Detect which cell encompasses the target text, then output its [x, y] center coordinate. 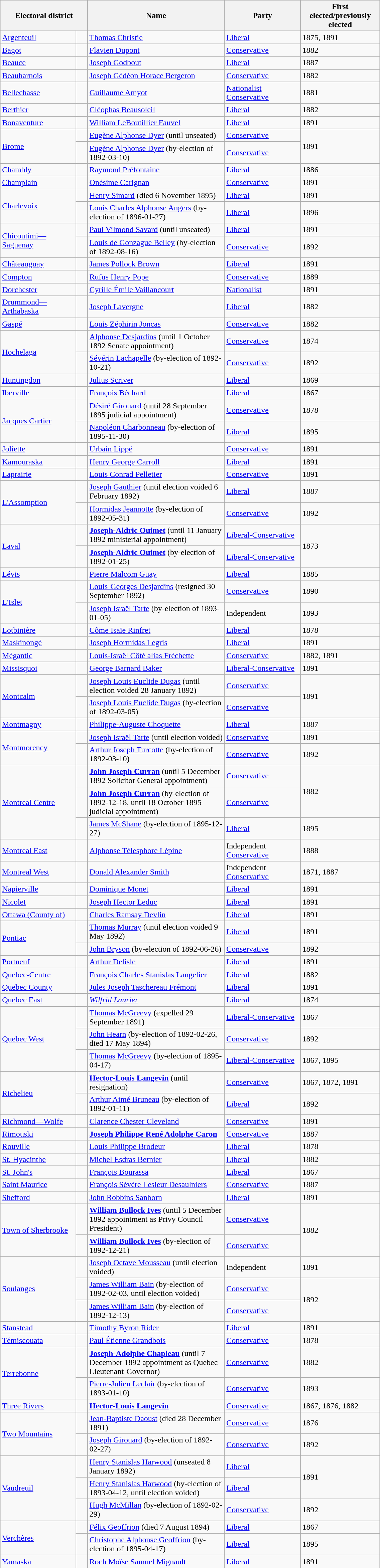
Joseph-Aldric Ouimet (until 11 January 1892 ministerial appointment) [156, 535]
Joseph Godbout [156, 63]
Hugh McMillan (by-election of 1892-02-29) [156, 1510]
Louis-Georges Desjardins (resigned 30 September 1892) [156, 591]
Bonaventure [38, 123]
François Béchard [156, 393]
Timothy Byron Rider [156, 1328]
Raymond Préfontaine [156, 170]
Louis Philippe Brodeur [156, 1147]
Jacques Cartier [38, 421]
Gaspé [38, 324]
William Bullock Ives (by-election of 1892-12-21) [156, 1245]
Félix Geoffrion (died 7 August 1894) [156, 1527]
Joseph Hector Leduc [156, 902]
St. John's [38, 1172]
Pontiac [38, 938]
Jules Joseph Taschereau Frémont [156, 987]
Hector-Louis Langevin (until resignation) [156, 1083]
Montreal West [38, 872]
Montmorency [38, 748]
1888 [340, 850]
Terrebonne [38, 1373]
1886 [340, 170]
Côme Isaïe Rinfret [156, 630]
Rufus Henry Pope [156, 277]
Nationalist [263, 289]
Drummond—Arthabaska [38, 307]
Pierre-Julien Leclair (by-election of 1893-01-10) [156, 1388]
Kamouraska [38, 462]
Rimouski [38, 1134]
Quebec West [38, 1039]
Louis-Israël Côté alias Fréchette [156, 655]
Name [156, 16]
Chicoutimi—Saguenay [38, 240]
Henry George Carroll [156, 462]
John Joseph Curran (until 5 December 1892 Solicitor General appointment) [156, 776]
Thomas McGreevy (expelled 29 September 1891) [156, 1017]
Charles Ramsay Devlin [156, 915]
Bagot [38, 50]
Quebec County [38, 987]
Ottawa (County of) [38, 915]
Vaudreuil [38, 1488]
Paul Étienne Grandbois [156, 1341]
Richmond—Wolfe [38, 1121]
Argenteuil [38, 37]
1867, 1872, 1891 [340, 1083]
Two Mountains [38, 1434]
Beauharnois [38, 75]
Joliette [38, 449]
Napierville [38, 889]
Lévis [38, 574]
Arthur Joseph Turcotte (by-election of 1892-03-10) [156, 755]
1882, 1891 [340, 655]
Henry Stanislas Harwood (unseated 8 January 1892) [156, 1466]
1896 [340, 212]
Bellechasse [38, 93]
Joseph Gédéon Horace Bergeron [156, 75]
Clarence Chester Cleveland [156, 1121]
Missisquoi [38, 668]
Laval [38, 546]
Quebec-Centre [38, 974]
Compton [38, 277]
Arthur Delisle [156, 962]
Huntingdon [38, 380]
1881 [340, 93]
1889 [340, 277]
Dominique Monet [156, 889]
Berthier [38, 110]
Verchères [38, 1538]
L'Islet [38, 602]
Christophe Alphonse Geoffrion (by-election of 1895-04-17) [156, 1544]
William LeBoutillier Fauvel [156, 123]
Donald Alexander Smith [156, 872]
Charlevoix [38, 206]
Saint Maurice [38, 1185]
George Barnard Baker [156, 668]
Joseph Louis Euclide Dugas (until election voided 28 January 1892) [156, 685]
Thomas McGreevy (by-election of 1895-04-17) [156, 1060]
François Charles Stanislas Langelier [156, 974]
Alphonse Desjardins (until 1 October 1892 Senate appointment) [156, 341]
Michel Esdras Bernier [156, 1159]
1890 [340, 591]
Maskinongé [38, 643]
Portneuf [38, 962]
Nationalist Conservative [263, 93]
Mégantic [38, 655]
Stanstead [38, 1328]
Thomas Murray (until election voided 9 May 1892) [156, 932]
Hector-Louis Langevin [156, 1406]
1876 [340, 1423]
1867, 1895 [340, 1060]
Joseph Gauthier (until election voided 6 February 1892) [156, 492]
Iberville [38, 393]
Joseph Philippe René Adolphe Caron [156, 1134]
Hochelaga [38, 352]
Joseph Lavergne [156, 307]
Flavien Dupont [156, 50]
Sévérin Lachapelle (by-election of 1892-10-21) [156, 363]
Henry Simard (died 6 November 1895) [156, 195]
Joseph Louis Euclide Dugas (by-election of 1892-03-05) [156, 707]
Three Rivers [38, 1406]
Joseph Octave Mousseau (until election voided) [156, 1267]
Richelieu [38, 1093]
L'Assomption [38, 503]
John Joseph Curran (by-election of 1892-12-18, until 18 October 1895 judicial appointment) [156, 802]
Cléophas Beausoleil [156, 110]
Henry Stanislas Harwood (by-election of 1893-04-12, until election voided) [156, 1488]
Châteauguay [38, 264]
Thomas Christie [156, 37]
Joseph Girouard (by-election of 1892-02-27) [156, 1444]
1873 [340, 546]
Shefford [38, 1197]
Pierre Malcom Guay [156, 574]
Lotbinière [38, 630]
Joseph-Adolphe Chapleau (until 7 December 1892 appointment as Quebec Lieutenant-Governor) [156, 1362]
Wilfrid Laurier [156, 1000]
Onésime Carignan [156, 182]
Désiré Girouard (until 28 September 1895 judicial appointment) [156, 410]
Town of Sherbrooke [38, 1230]
Guillaume Amyot [156, 93]
Eugène Alphonse Dyer (by-election of 1892-03-10) [156, 152]
First elected/previously elected [340, 16]
Alphonse Télesphore Lépine [156, 850]
James William Bain (by-election of 1892-02-03, until election voided) [156, 1289]
Louis Zéphirin Joncas [156, 324]
James McShane (by-election of 1895-12-27) [156, 829]
Quebec East [38, 1000]
Napoléon Charbonneau (by-election of 1895-11-30) [156, 431]
Montreal Centre [38, 802]
Louis Conrad Pelletier [156, 474]
François Bourassa [156, 1172]
Chambly [38, 170]
Joseph Hormidas Legris [156, 643]
James William Bain (by-election of 1892-12-13) [156, 1310]
Cyrille Émile Vaillancourt [156, 289]
Party [263, 16]
James Pollock Brown [156, 264]
François Sévère Lesieur Desaulniers [156, 1185]
1871, 1887 [340, 872]
Louis de Gonzague Belley (by-election of 1892-08-16) [156, 247]
Laprairie [38, 474]
Joseph-Aldric Ouimet (by-election of 1892-01-25) [156, 557]
Roch Moïse Samuel Mignault [156, 1561]
Philippe-Auguste Choquette [156, 724]
1869 [340, 380]
John Hearn (by-election of 1892-02-26, died 17 May 1894) [156, 1039]
William Bullock Ives (until 5 December 1892 appointment as Privy Council President) [156, 1219]
Arthur Aimé Bruneau (by-election of 1892-01-11) [156, 1104]
Montmagny [38, 724]
Montcalm [38, 696]
Louis Charles Alphonse Angers (by-election of 1896-01-27) [156, 212]
Beauce [38, 63]
Nicolet [38, 902]
Rouville [38, 1147]
Joseph Israël Tarte (by-election of 1893-01-05) [156, 613]
Paul Vilmond Savard (until unseated) [156, 230]
Jean-Baptiste Daoust (died 28 December 1891) [156, 1423]
1885 [340, 574]
Hormidas Jeannotte (by-election of 1892-05-31) [156, 514]
1875, 1891 [340, 37]
Soulanges [38, 1289]
Julius Scriver [156, 380]
Dorchester [38, 289]
St. Hyacinthe [38, 1159]
Témiscouata [38, 1341]
Eugène Alphonse Dyer (until unseated) [156, 135]
Joseph Israël Tarte (until election voided) [156, 737]
John Bryson (by-election of 1892-06-26) [156, 949]
Champlain [38, 182]
1867, 1876, 1882 [340, 1406]
Yamaska [38, 1561]
Electoral district [44, 16]
John Robbins Sanborn [156, 1197]
Urbain Lippé [156, 449]
Montreal East [38, 850]
Brome [38, 146]
